Return [x, y] of the center of cell containing provided text 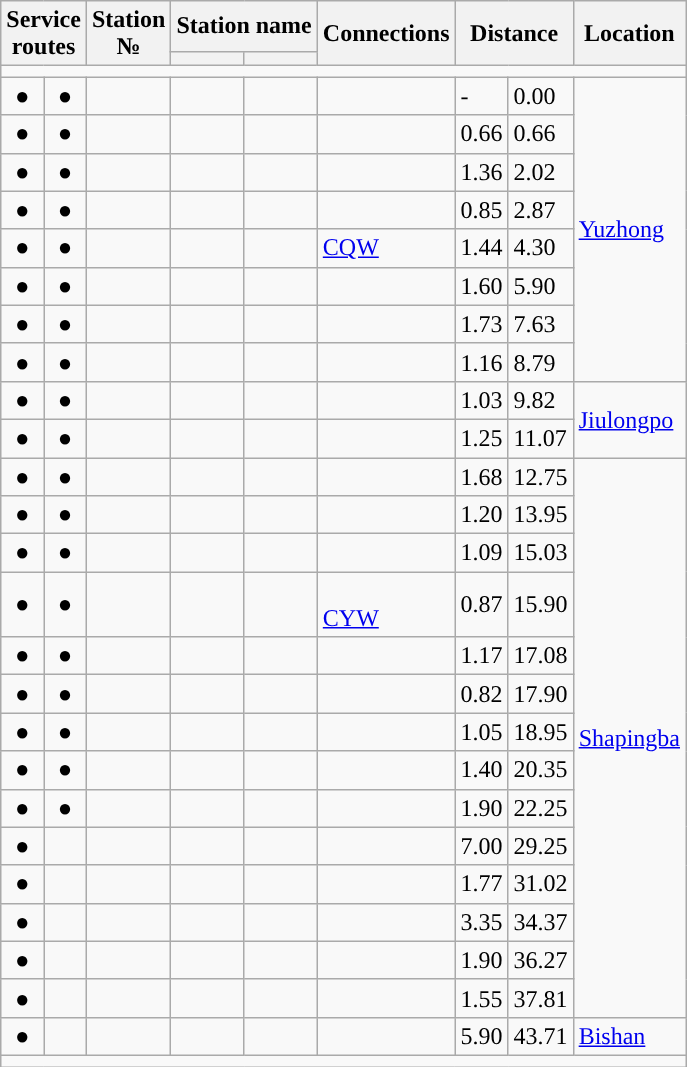
17.08 [540, 656]
- [482, 96]
15.03 [540, 553]
Shapingba [629, 738]
Serviceroutes [44, 34]
17.90 [540, 694]
1.17 [482, 656]
15.90 [540, 604]
Station name [244, 26]
1.03 [482, 400]
0.85 [482, 210]
1.16 [482, 362]
Bishan [629, 1036]
1.68 [482, 477]
1.05 [482, 732]
Jiulongpo [629, 419]
18.95 [540, 732]
Yuzhong [629, 229]
4.30 [540, 248]
7.63 [540, 324]
CQW [386, 248]
2.02 [540, 172]
1.20 [482, 515]
1.25 [482, 438]
36.27 [540, 960]
7.00 [482, 846]
Location [629, 34]
22.25 [540, 808]
1.77 [482, 884]
1.55 [482, 998]
20.35 [540, 770]
34.37 [540, 922]
2.87 [540, 210]
1.40 [482, 770]
1.09 [482, 553]
12.75 [540, 477]
Connections [386, 34]
Station№ [128, 34]
9.82 [540, 400]
8.79 [540, 362]
Distance [514, 34]
37.81 [540, 998]
1.73 [482, 324]
1.36 [482, 172]
43.71 [540, 1036]
11.07 [540, 438]
29.25 [540, 846]
13.95 [540, 515]
0.82 [482, 694]
0.00 [540, 96]
31.02 [540, 884]
1.60 [482, 286]
3.35 [482, 922]
1.44 [482, 248]
CYW [386, 604]
0.87 [482, 604]
